Output the [X, Y] coordinate of the center of the cell containing the given text.  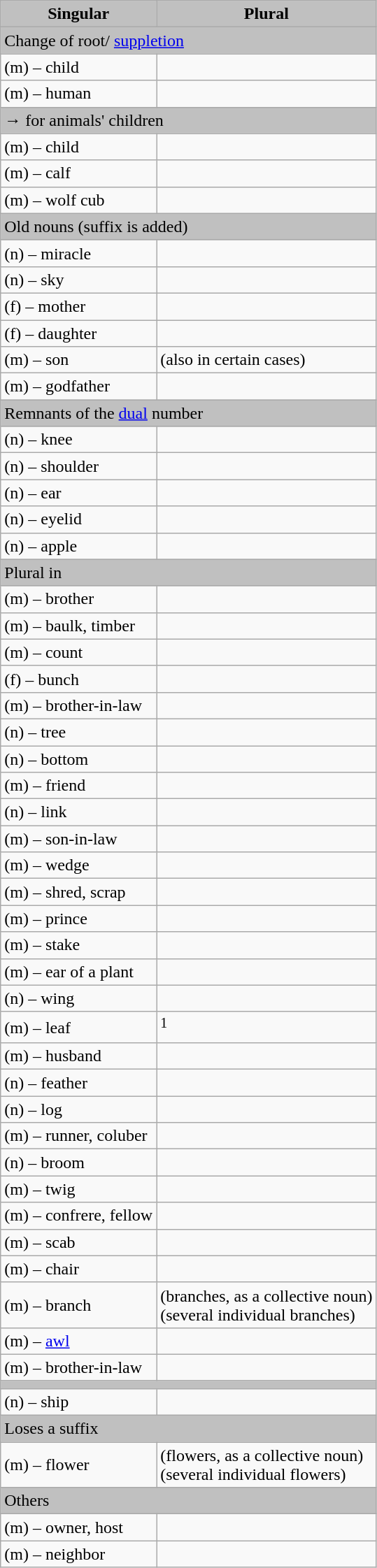
(m) – flower [78, 1465]
(m) – son-in-law [78, 839]
(n) – bottom [78, 758]
(n) – eyelid [78, 519]
(n) – feather [78, 1083]
(m) – scab [78, 1242]
(branches, as a collective noun) (several individual branches) [266, 1304]
(m) – neighbor [78, 1554]
Loses a suffix [189, 1429]
(n) – link [78, 812]
Plural [266, 14]
(m) – wedge [78, 865]
(n) – ear [78, 493]
(m) – calf [78, 173]
Singular [78, 14]
(m) – twig [78, 1189]
Others [189, 1501]
(m) – husband [78, 1056]
(f) – daughter [78, 333]
(m) – godfather [78, 387]
(m) – leaf [78, 1028]
(m) – count [78, 652]
(m) – chair [78, 1269]
(m) – stake [78, 945]
(m) – owner, host [78, 1527]
(n) – miracle [78, 253]
(m) – son [78, 360]
(m) – awl [78, 1341]
(m) – brother [78, 599]
(n) – log [78, 1109]
(n) – shoulder [78, 466]
(flowers, as a collective noun) (several individual flowers) [266, 1465]
Old nouns (suffix is added) [189, 226]
Remnants of the dual number [189, 413]
(n) – broom [78, 1163]
Change of root/ suppletion [189, 41]
(m) – friend [78, 786]
(f) – bunch [78, 679]
(m) – runner, coluber [78, 1136]
(n) – tree [78, 732]
(also in certain cases) [266, 360]
(m) – baulk, timber [78, 626]
Plural in [189, 573]
(m) – wolf cub [78, 200]
(m) – confrere, fellow [78, 1216]
(m) – human [78, 94]
(m) – branch [78, 1304]
(m) – prince [78, 919]
(n) – ship [78, 1402]
(n) – apple [78, 546]
(m) – ear of a plant [78, 972]
(n) – knee [78, 440]
(n) – sky [78, 280]
1 [266, 1028]
(f) – mother [78, 306]
→ for animals' children [189, 120]
(n) – wing [78, 998]
(m) – shred, scrap [78, 892]
